Provide the [x, y] coordinate of the cell's center where the given text is located.  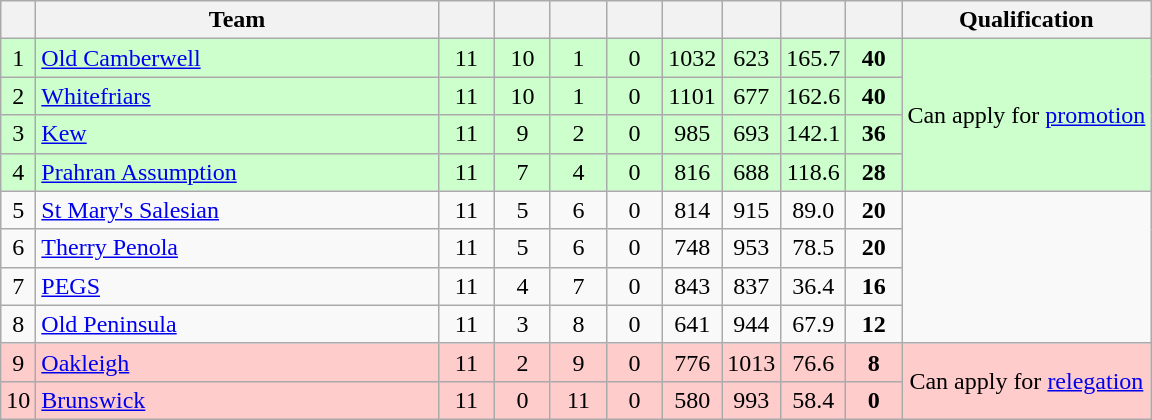
843 [692, 286]
28 [874, 172]
623 [752, 58]
PEGS [238, 286]
89.0 [814, 210]
837 [752, 286]
677 [752, 96]
Whitefriars [238, 96]
1101 [692, 96]
1032 [692, 58]
67.9 [814, 324]
St Mary's Salesian [238, 210]
58.4 [814, 400]
Therry Penola [238, 248]
12 [874, 324]
Brunswick [238, 400]
Old Camberwell [238, 58]
944 [752, 324]
Team [238, 20]
Prahran Assumption [238, 172]
Oakleigh [238, 362]
Kew [238, 134]
Can apply for promotion [1026, 115]
Qualification [1026, 20]
162.6 [814, 96]
748 [692, 248]
693 [752, 134]
16 [874, 286]
776 [692, 362]
580 [692, 400]
78.5 [814, 248]
36 [874, 134]
641 [692, 324]
688 [752, 172]
993 [752, 400]
142.1 [814, 134]
Can apply for relegation [1026, 381]
816 [692, 172]
36.4 [814, 286]
814 [692, 210]
985 [692, 134]
76.6 [814, 362]
118.6 [814, 172]
953 [752, 248]
Old Peninsula [238, 324]
165.7 [814, 58]
915 [752, 210]
1013 [752, 362]
